Determine the (X, Y) coordinate at the center of the cell enclosing the given text.  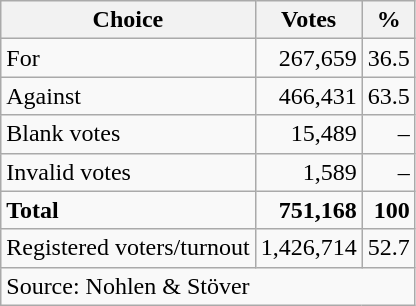
267,659 (308, 58)
1,589 (308, 172)
For (128, 58)
Invalid votes (128, 172)
466,431 (308, 96)
751,168 (308, 210)
100 (388, 210)
Against (128, 96)
15,489 (308, 134)
Votes (308, 20)
Total (128, 210)
63.5 (388, 96)
Registered voters/turnout (128, 248)
36.5 (388, 58)
1,426,714 (308, 248)
Choice (128, 20)
% (388, 20)
Blank votes (128, 134)
52.7 (388, 248)
Source: Nohlen & Stöver (208, 286)
